Search for the cell housing the specified text and yield its [X, Y] center coordinate. 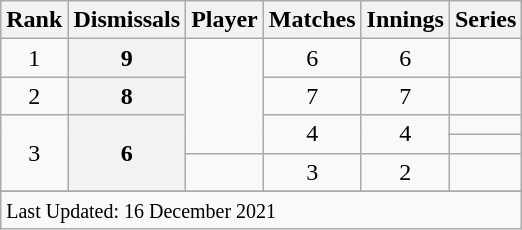
9 [127, 58]
Matches [312, 20]
1 [34, 58]
Player [225, 20]
Series [485, 20]
8 [127, 96]
Dismissals [127, 20]
Last Updated: 16 December 2021 [262, 210]
Innings [405, 20]
Rank [34, 20]
